Identify which cell holds the provided text, then report its [x, y] central coordinate. 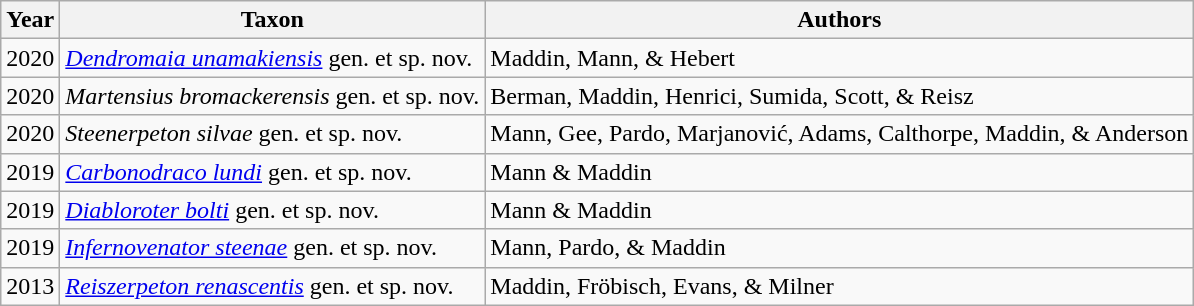
Maddin, Fröbisch, Evans, & Milner [840, 286]
Carbonodraco lundi gen. et sp. nov. [272, 172]
Authors [840, 20]
Taxon [272, 20]
Maddin, Mann, & Hebert [840, 58]
Dendromaia unamakiensis gen. et sp. nov. [272, 58]
Reiszerpeton renascentis gen. et sp. nov. [272, 286]
Mann, Gee, Pardo, Marjanović, Adams, Calthorpe, Maddin, & Anderson [840, 134]
Steenerpeton silvae gen. et sp. nov. [272, 134]
Infernovenator steenae gen. et sp. nov. [272, 248]
Year [30, 20]
Diabloroter bolti gen. et sp. nov. [272, 210]
Martensius bromackerensis gen. et sp. nov. [272, 96]
Mann, Pardo, & Maddin [840, 248]
Berman, Maddin, Henrici, Sumida, Scott, & Reisz [840, 96]
2013 [30, 286]
